Detect which cell encompasses the target text, then output its [x, y] center coordinate. 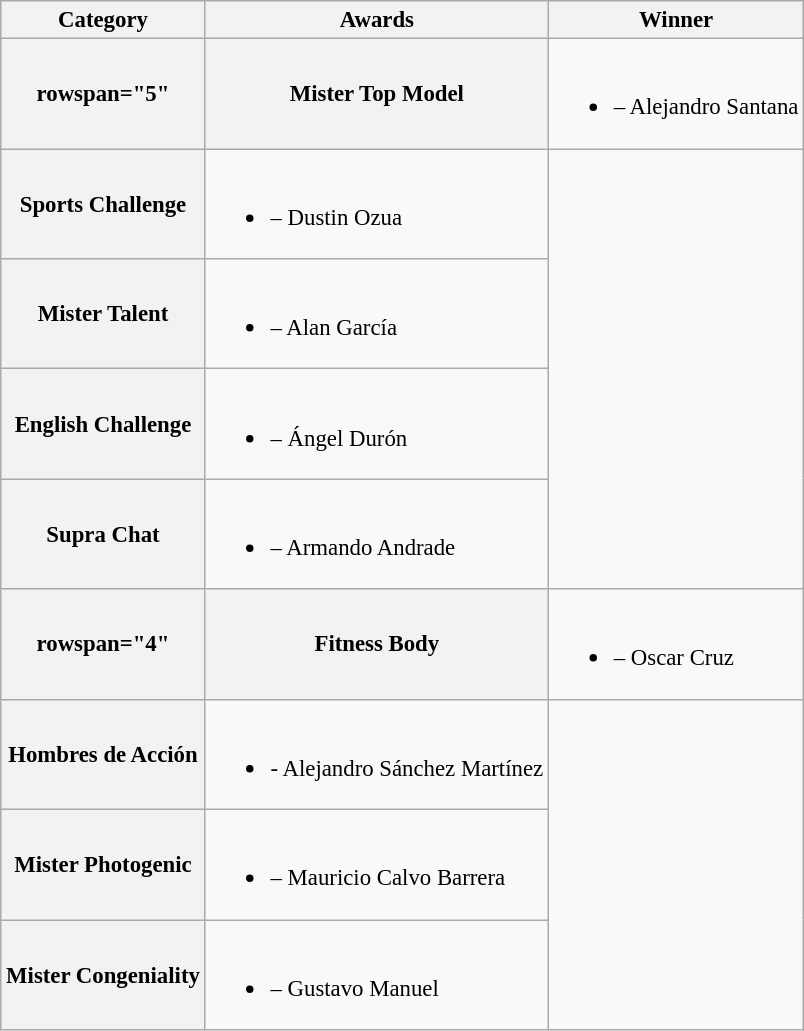
Winner [676, 20]
Mister Photogenic [103, 865]
Mister Talent [103, 314]
– Oscar Cruz [676, 644]
- Alejandro Sánchez Martínez [376, 754]
Sports Challenge [103, 204]
English Challenge [103, 424]
– Armando Andrade [376, 534]
rowspan="5" [103, 94]
Category [103, 20]
Hombres de Acción [103, 754]
– Alan García [376, 314]
Awards [376, 20]
Mister Congeniality [103, 975]
– Gustavo Manuel [376, 975]
– Alejandro Santana [676, 94]
– Mauricio Calvo Barrera [376, 865]
Mister Top Model [376, 94]
– Ángel Durón [376, 424]
Fitness Body [376, 644]
rowspan="4" [103, 644]
Supra Chat [103, 534]
– Dustin Ozua [376, 204]
